Identify which cell holds the provided text, then report its [X, Y] central coordinate. 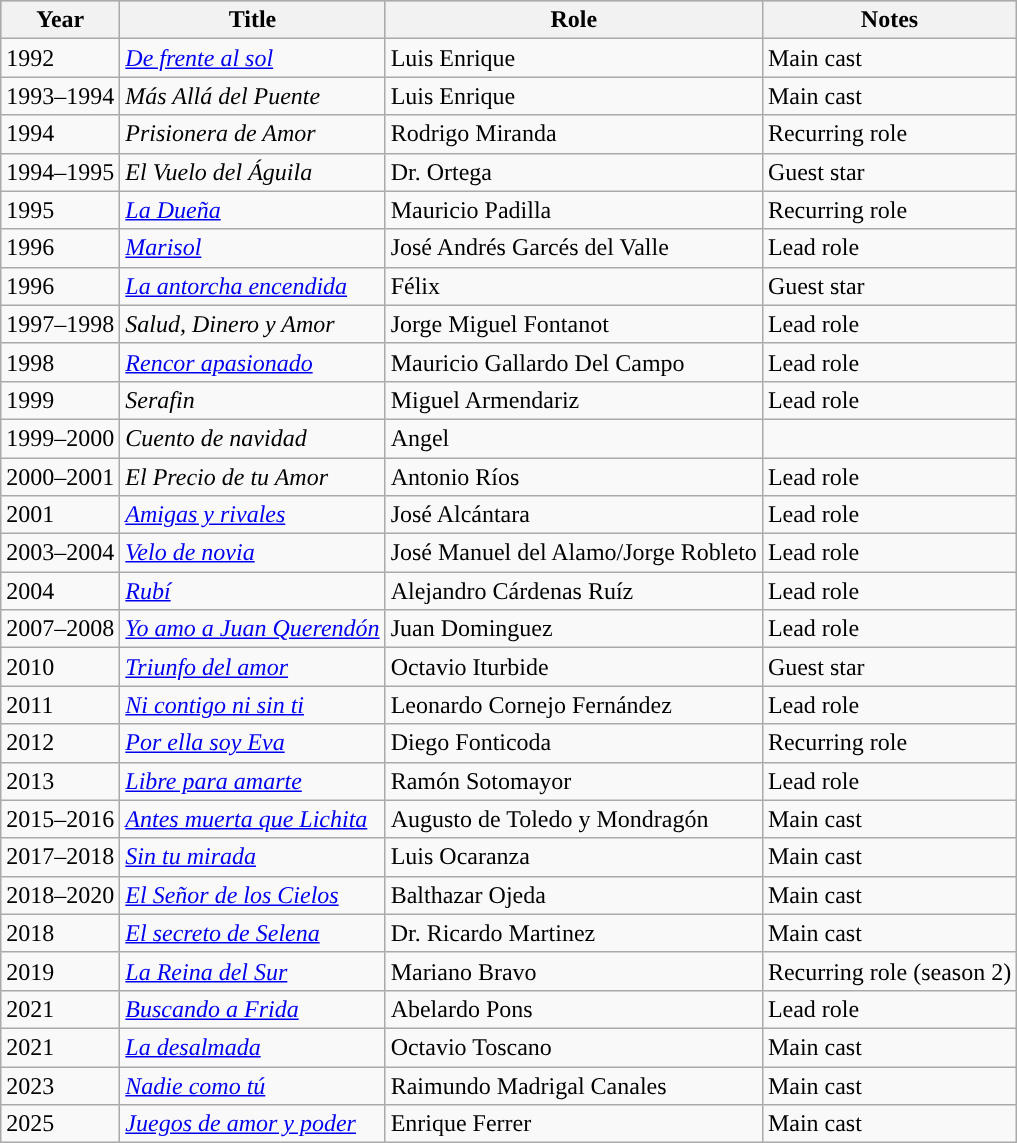
Amigas y rivales [252, 515]
Ni contigo ni sin ti [252, 705]
Serafin [252, 400]
Rodrigo Miranda [574, 134]
Miguel Armendariz [574, 400]
Por ella soy Eva [252, 743]
Enrique Ferrer [574, 1124]
2000–2001 [60, 477]
Sin tu mirada [252, 857]
Dr. Ricardo Martinez [574, 933]
2004 [60, 591]
El Señor de los Cielos [252, 895]
2018–2020 [60, 895]
Antonio Ríos [574, 477]
Balthazar Ojeda [574, 895]
Mariano Bravo [574, 971]
Jorge Miguel Fontanot [574, 324]
Abelardo Pons [574, 1009]
José Andrés Garcés del Valle [574, 248]
Alejandro Cárdenas Ruíz [574, 591]
2019 [60, 971]
La desalmada [252, 1047]
La antorcha encendida [252, 286]
2023 [60, 1085]
Buscando a Frida [252, 1009]
1995 [60, 210]
1999 [60, 400]
Cuento de navidad [252, 438]
1993–1994 [60, 96]
De frente al sol [252, 58]
Yo amo a Juan Querendón [252, 629]
2025 [60, 1124]
1998 [60, 362]
2003–2004 [60, 553]
Ramón Sotomayor [574, 781]
Angel [574, 438]
José Alcántara [574, 515]
Salud, Dinero y Amor [252, 324]
Diego Fonticoda [574, 743]
Nadie como tú [252, 1085]
Raimundo Madrigal Canales [574, 1085]
2001 [60, 515]
Rencor apasionado [252, 362]
Mauricio Padilla [574, 210]
Octavio Iturbide [574, 667]
Title [252, 20]
Dr. Ortega [574, 172]
2018 [60, 933]
Velo de novia [252, 553]
La Dueña [252, 210]
1992 [60, 58]
Luis Ocaranza [574, 857]
El Precio de tu Amor [252, 477]
El Vuelo del Águila [252, 172]
Role [574, 20]
Mauricio Gallardo Del Campo [574, 362]
La Reina del Sur [252, 971]
Rubí [252, 591]
1999–2000 [60, 438]
Libre para amarte [252, 781]
Félix [574, 286]
Octavio Toscano [574, 1047]
2013 [60, 781]
Triunfo del amor [252, 667]
2007–2008 [60, 629]
Notes [889, 20]
Antes muerta que Lichita [252, 819]
2010 [60, 667]
Juegos de amor y poder [252, 1124]
Augusto de Toledo y Mondragón [574, 819]
Prisionera de Amor [252, 134]
Leonardo Cornejo Fernández [574, 705]
Juan Dominguez [574, 629]
1997–1998 [60, 324]
José Manuel del Alamo/Jorge Robleto [574, 553]
Más Allá del Puente [252, 96]
Marisol [252, 248]
1994–1995 [60, 172]
2012 [60, 743]
Recurring role (season 2) [889, 971]
El secreto de Selena [252, 933]
Year [60, 20]
1994 [60, 134]
2015–2016 [60, 819]
2011 [60, 705]
2017–2018 [60, 857]
